Find where the given text appears and provide that cell's center as [x, y] coordinate. 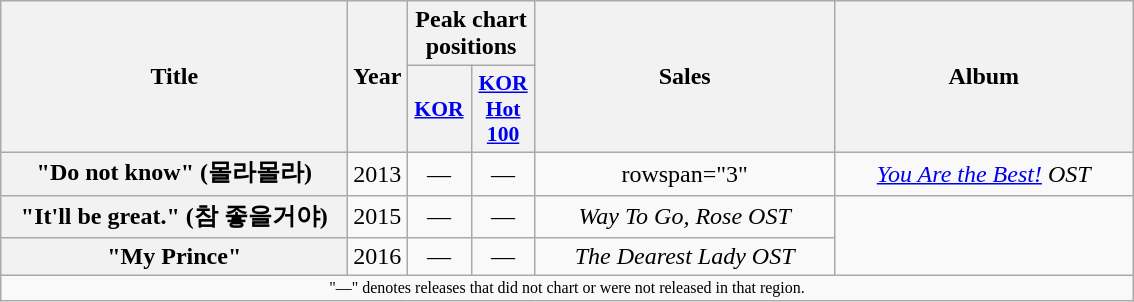
Title [174, 77]
Sales [684, 77]
The Dearest Lady OST [684, 257]
rowspan="3" [684, 174]
KORHot 100 [503, 110]
Year [378, 77]
"—" denotes releases that did not chart or were not released in that region. [567, 288]
2013 [378, 174]
"Do not know" (몰라몰라) [174, 174]
"It'll be great." (참 좋을거야) [174, 216]
"My Prince" [174, 257]
You Are the Best! OST [984, 174]
Peak chart positions [471, 34]
2016 [378, 257]
Way To Go, Rose OST [684, 216]
Album [984, 77]
2015 [378, 216]
KOR [439, 110]
